Detect which cell encompasses the target text, then output its (X, Y) center coordinate. 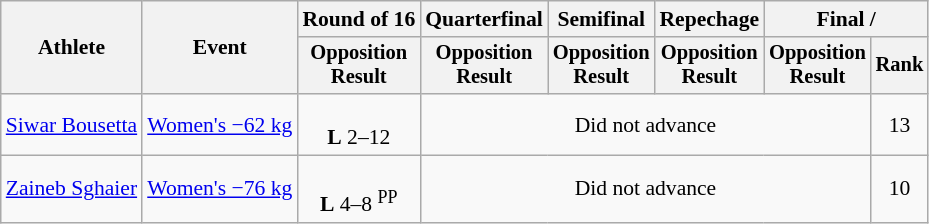
Event (220, 48)
Women's −62 kg (220, 124)
Rank (900, 66)
10 (900, 190)
Round of 16 (358, 19)
Quarterfinal (484, 19)
Zaineb Sghaier (72, 190)
Semifinal (602, 19)
Siwar Bousetta (72, 124)
L 4–8 PP (358, 190)
Final / (846, 19)
Repechage (709, 19)
Athlete (72, 48)
Women's −76 kg (220, 190)
13 (900, 124)
L 2–12 (358, 124)
